For the text-containing cell, return its midpoint in [X, Y] coordinate format. 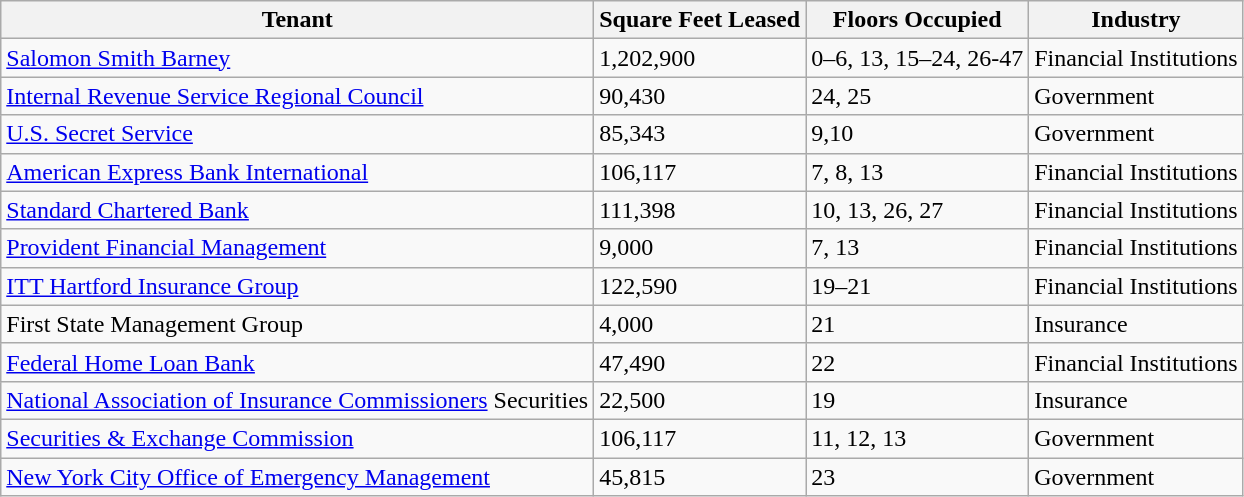
U.S. Secret Service [298, 134]
22 [918, 362]
Tenant [298, 20]
19 [918, 400]
4,000 [700, 324]
1,202,900 [700, 58]
ITT Hartford Insurance Group [298, 286]
47,490 [700, 362]
Floors Occupied [918, 20]
90,430 [700, 96]
National Association of Insurance Commissioners Securities [298, 400]
19–21 [918, 286]
22,500 [700, 400]
45,815 [700, 477]
Standard Chartered Bank [298, 210]
Salomon Smith Barney [298, 58]
7, 13 [918, 248]
85,343 [700, 134]
Federal Home Loan Bank [298, 362]
10, 13, 26, 27 [918, 210]
122,590 [700, 286]
Internal Revenue Service Regional Council [298, 96]
Square Feet Leased [700, 20]
Securities & Exchange Commission [298, 438]
21 [918, 324]
11, 12, 13 [918, 438]
24, 25 [918, 96]
9,10 [918, 134]
0–6, 13, 15–24, 26-47 [918, 58]
New York City Office of Emergency Management [298, 477]
American Express Bank International [298, 172]
First State Management Group [298, 324]
7, 8, 13 [918, 172]
Provident Financial Management [298, 248]
23 [918, 477]
111,398 [700, 210]
9,000 [700, 248]
Industry [1136, 20]
